Pinpoint the cell where the given text exists, returning its [x, y] midpoint coordinate. 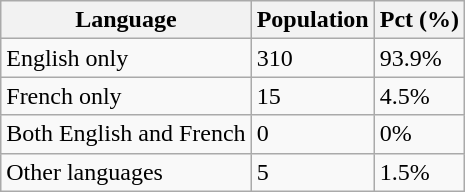
15 [312, 96]
Both English and French [126, 134]
93.9% [419, 58]
English only [126, 58]
Pct (%) [419, 20]
Population [312, 20]
0% [419, 134]
0 [312, 134]
310 [312, 58]
1.5% [419, 172]
4.5% [419, 96]
5 [312, 172]
Language [126, 20]
Other languages [126, 172]
French only [126, 96]
